For the text-containing cell, return its midpoint in (X, Y) coordinate format. 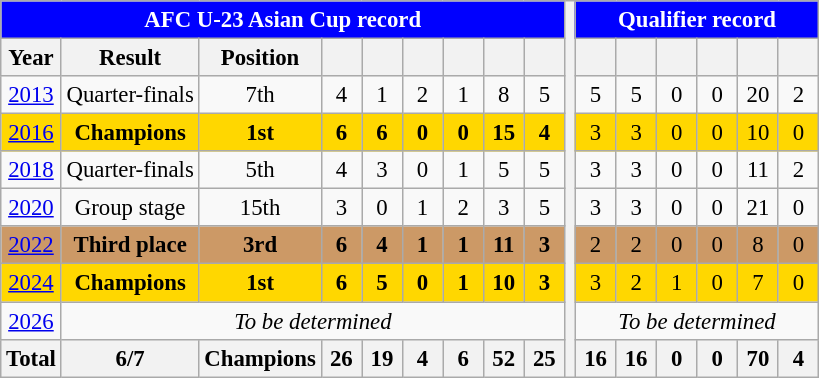
Qualifier record (697, 20)
Third place (130, 245)
2022 (31, 245)
20 (758, 95)
6/7 (130, 358)
Year (31, 58)
Position (260, 58)
2016 (31, 133)
2013 (31, 95)
15 (504, 133)
19 (382, 358)
2018 (31, 170)
2026 (31, 321)
Group stage (130, 208)
7 (758, 283)
2024 (31, 283)
2020 (31, 208)
70 (758, 358)
5th (260, 170)
15th (260, 208)
21 (758, 208)
Result (130, 58)
AFC U-23 Asian Cup record (283, 20)
3rd (260, 245)
7th (260, 95)
52 (504, 358)
26 (342, 358)
25 (544, 358)
Total (31, 358)
